Output the [X, Y] coordinate of the center of the cell containing the given text.  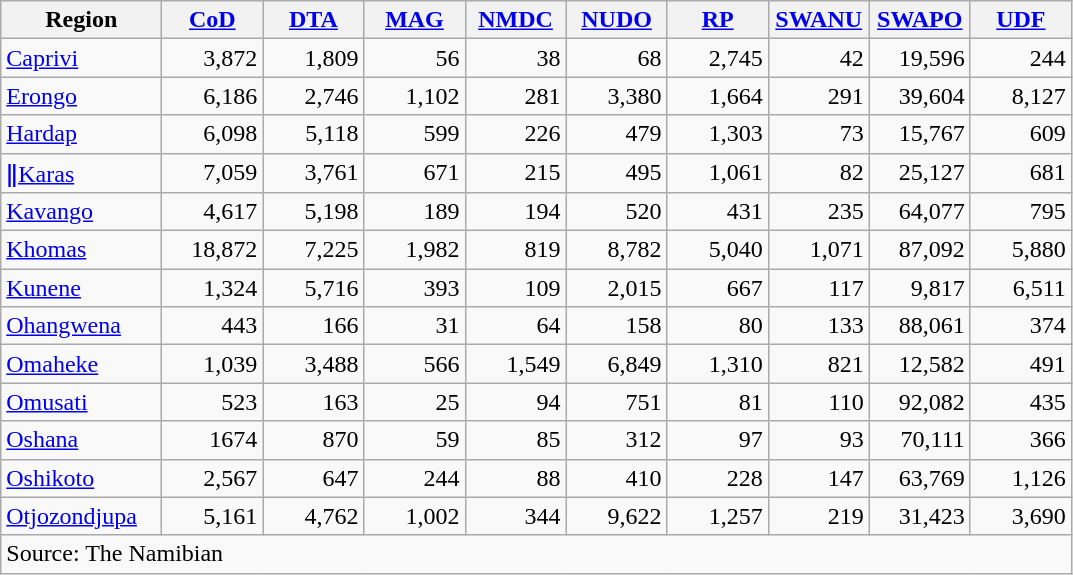
ǁKaras [82, 173]
3,488 [314, 364]
821 [818, 364]
MAG [414, 20]
1,102 [414, 96]
1,809 [314, 58]
Source: The Namibian [536, 554]
93 [818, 440]
189 [414, 212]
443 [212, 326]
2,745 [718, 58]
520 [616, 212]
42 [818, 58]
7,059 [212, 173]
8,127 [1020, 96]
NMDC [516, 20]
3,761 [314, 173]
235 [818, 212]
94 [516, 402]
6,098 [212, 134]
1,061 [718, 173]
671 [414, 173]
1,002 [414, 516]
Oshana [82, 440]
31 [414, 326]
819 [516, 250]
97 [718, 440]
6,849 [616, 364]
80 [718, 326]
NUDO [616, 20]
Erongo [82, 96]
5,118 [314, 134]
5,198 [314, 212]
110 [818, 402]
1,324 [212, 288]
5,880 [1020, 250]
312 [616, 440]
751 [616, 402]
87,092 [920, 250]
609 [1020, 134]
435 [1020, 402]
1,982 [414, 250]
68 [616, 58]
15,767 [920, 134]
63,769 [920, 478]
6,186 [212, 96]
82 [818, 173]
344 [516, 516]
8,782 [616, 250]
163 [314, 402]
870 [314, 440]
109 [516, 288]
431 [718, 212]
31,423 [920, 516]
1,310 [718, 364]
219 [818, 516]
117 [818, 288]
73 [818, 134]
158 [616, 326]
1,071 [818, 250]
133 [818, 326]
2,015 [616, 288]
5,161 [212, 516]
599 [414, 134]
491 [1020, 364]
59 [414, 440]
2,746 [314, 96]
Kavango [82, 212]
5,040 [718, 250]
CoD [212, 20]
281 [516, 96]
226 [516, 134]
4,617 [212, 212]
3,380 [616, 96]
18,872 [212, 250]
366 [1020, 440]
88 [516, 478]
1,126 [1020, 478]
9,817 [920, 288]
Omaheke [82, 364]
25 [414, 402]
667 [718, 288]
2,567 [212, 478]
38 [516, 58]
647 [314, 478]
147 [818, 478]
1,549 [516, 364]
795 [1020, 212]
5,716 [314, 288]
228 [718, 478]
495 [616, 173]
Khomas [82, 250]
479 [616, 134]
70,111 [920, 440]
7,225 [314, 250]
12,582 [920, 364]
19,596 [920, 58]
64,077 [920, 212]
1674 [212, 440]
Oshikoto [82, 478]
9,622 [616, 516]
3,872 [212, 58]
64 [516, 326]
1,303 [718, 134]
4,762 [314, 516]
Caprivi [82, 58]
410 [616, 478]
Otjozondjupa [82, 516]
6,511 [1020, 288]
681 [1020, 173]
3,690 [1020, 516]
215 [516, 173]
UDF [1020, 20]
523 [212, 402]
1,257 [718, 516]
85 [516, 440]
566 [414, 364]
88,061 [920, 326]
374 [1020, 326]
RP [718, 20]
194 [516, 212]
Hardap [82, 134]
Omusati [82, 402]
291 [818, 96]
393 [414, 288]
166 [314, 326]
92,082 [920, 402]
25,127 [920, 173]
Kunene [82, 288]
Region [82, 20]
SWAPO [920, 20]
Ohangwena [82, 326]
SWANU [818, 20]
DTA [314, 20]
39,604 [920, 96]
1,039 [212, 364]
81 [718, 402]
1,664 [718, 96]
56 [414, 58]
